Scan for the cell matching the given text and deliver its (x, y) coordinate at center. 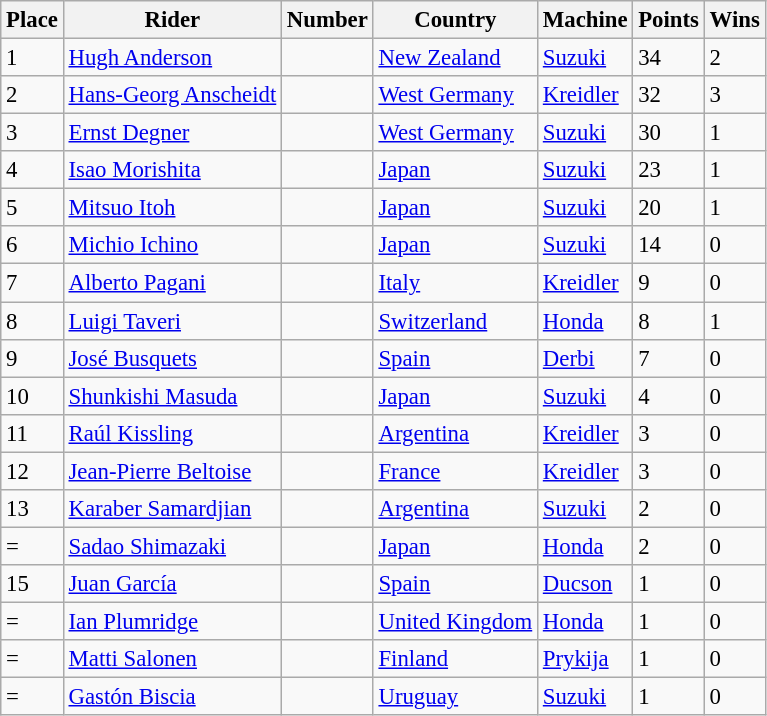
Hans-Georg Anscheidt (172, 95)
Rider (172, 20)
Number (328, 20)
Mitsuo Itoh (172, 208)
Wins (734, 20)
Italy (455, 283)
Shunkishi Masuda (172, 396)
Juan García (172, 584)
Luigi Taveri (172, 321)
32 (668, 95)
Finland (455, 659)
France (455, 471)
14 (668, 245)
Alberto Pagani (172, 283)
Machine (586, 20)
Points (668, 20)
Ducson (586, 584)
12 (32, 471)
34 (668, 58)
Matti Salonen (172, 659)
6 (32, 245)
23 (668, 170)
11 (32, 433)
Uruguay (455, 697)
United Kingdom (455, 621)
Switzerland (455, 321)
Hugh Anderson (172, 58)
Karaber Samardjian (172, 509)
15 (32, 584)
Gastón Biscia (172, 697)
30 (668, 133)
Ian Plumridge (172, 621)
Derbi (586, 358)
Raúl Kissling (172, 433)
13 (32, 509)
Sadao Shimazaki (172, 546)
5 (32, 208)
Place (32, 20)
10 (32, 396)
Prykija (586, 659)
20 (668, 208)
Jean-Pierre Beltoise (172, 471)
Isao Morishita (172, 170)
Ernst Degner (172, 133)
Michio Ichino (172, 245)
New Zealand (455, 58)
Country (455, 20)
José Busquets (172, 358)
